From the cell containing the given text, extract its center point as [X, Y] coordinate. 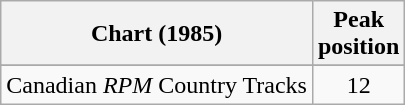
12 [358, 85]
Canadian RPM Country Tracks [157, 85]
Peakposition [358, 34]
Chart (1985) [157, 34]
